Identify which cell holds the provided text, then report its (X, Y) central coordinate. 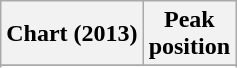
Chart (2013) (72, 34)
Peakposition (189, 34)
